Search for the cell housing the specified text and yield its [x, y] center coordinate. 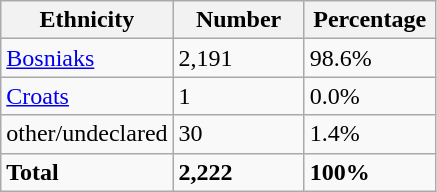
98.6% [370, 58]
Number [238, 20]
Croats [87, 96]
0.0% [370, 96]
100% [370, 172]
Ethnicity [87, 20]
other/undeclared [87, 134]
Percentage [370, 20]
1 [238, 96]
Total [87, 172]
Bosniaks [87, 58]
1.4% [370, 134]
2,191 [238, 58]
30 [238, 134]
2,222 [238, 172]
